Extract the [x, y] coordinate from the center of the cell holding the provided text.  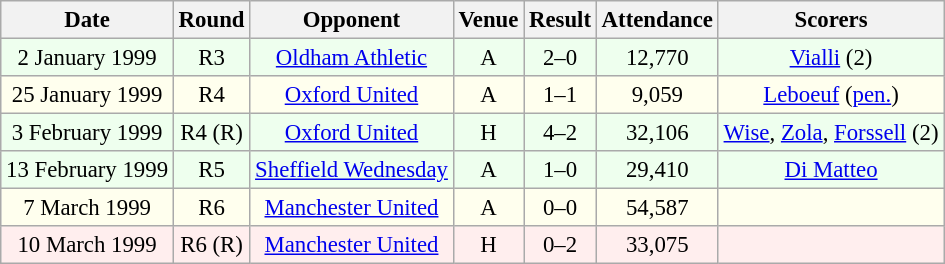
25 January 1999 [88, 95]
Sheffield Wednesday [352, 170]
0–0 [560, 208]
1–0 [560, 170]
54,587 [657, 208]
R6 [211, 208]
12,770 [657, 58]
10 March 1999 [88, 245]
Date [88, 20]
2 January 1999 [88, 58]
R5 [211, 170]
Attendance [657, 20]
1–1 [560, 95]
R6 (R) [211, 245]
Wise, Zola, Forssell (2) [830, 133]
4–2 [560, 133]
Venue [488, 20]
Scorers [830, 20]
Oldham Athletic [352, 58]
33,075 [657, 245]
Result [560, 20]
13 February 1999 [88, 170]
0–2 [560, 245]
Di Matteo [830, 170]
Round [211, 20]
R4 [211, 95]
R4 (R) [211, 133]
32,106 [657, 133]
R3 [211, 58]
3 February 1999 [88, 133]
Vialli (2) [830, 58]
Opponent [352, 20]
29,410 [657, 170]
Leboeuf (pen.) [830, 95]
2–0 [560, 58]
7 March 1999 [88, 208]
9,059 [657, 95]
